Capture the cell that displays the provided text and extract its [x, y] central coordinate. 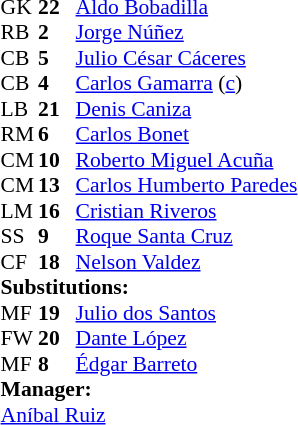
LB [20, 109]
8 [57, 364]
RM [20, 135]
Denis Caniza [187, 109]
Dante López [187, 339]
CF [20, 262]
Roberto Miguel Acuña [187, 160]
Jorge Núñez [187, 33]
Manager: [150, 389]
4 [57, 83]
10 [57, 160]
Carlos Bonet [187, 135]
Nelson Valdez [187, 262]
9 [57, 237]
6 [57, 135]
Édgar Barreto [187, 364]
16 [57, 211]
RB [20, 33]
21 [57, 109]
Julio César Cáceres [187, 58]
SS [20, 237]
Roque Santa Cruz [187, 237]
5 [57, 58]
FW [20, 339]
LM [20, 211]
Carlos Gamarra (c) [187, 83]
13 [57, 185]
19 [57, 313]
Carlos Humberto Paredes [187, 185]
18 [57, 262]
Substitutions: [150, 287]
2 [57, 33]
Cristian Riveros [187, 211]
20 [57, 339]
Julio dos Santos [187, 313]
